Extract the (x, y) coordinate from the center of the cell holding the provided text.  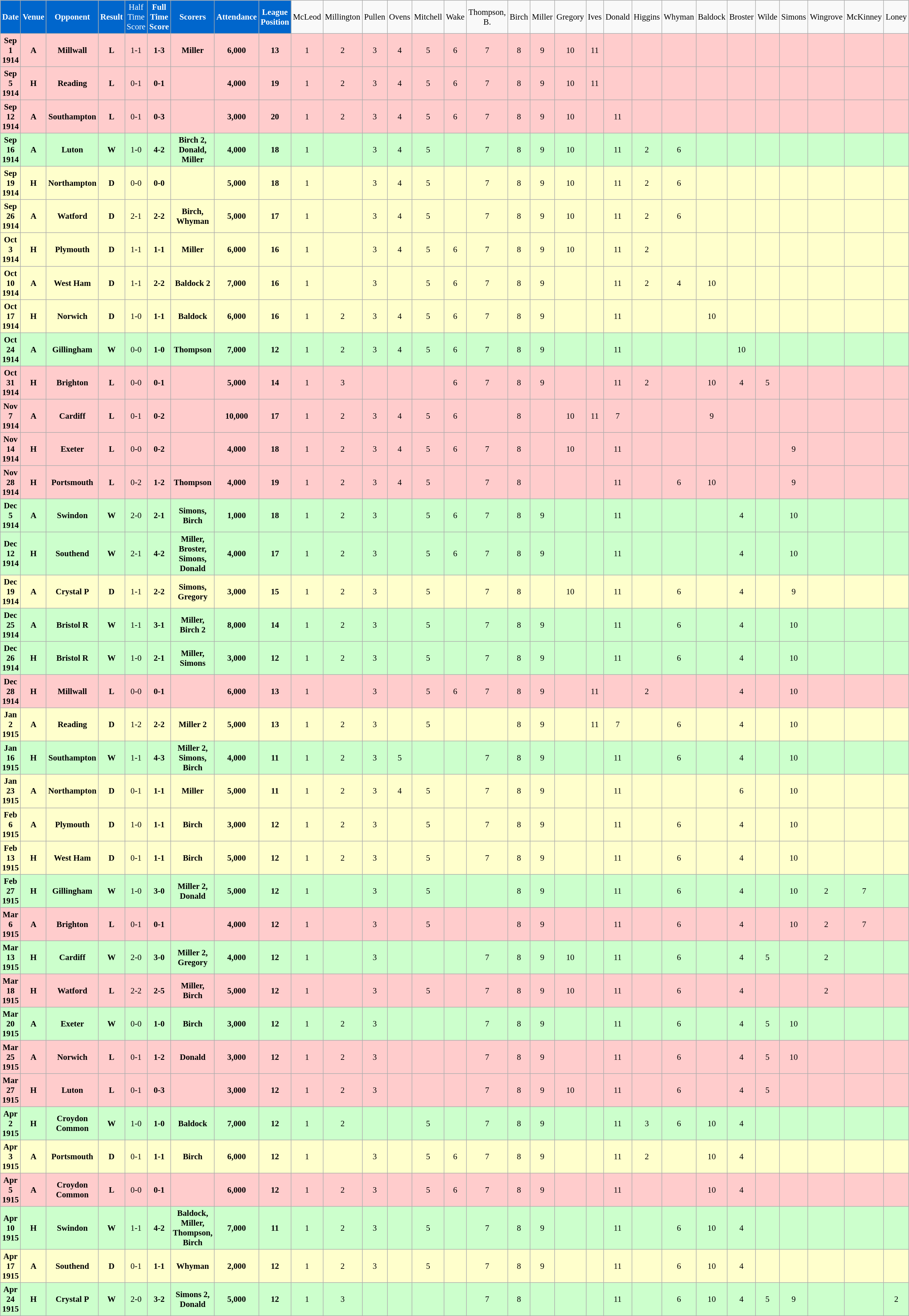
Ovens (399, 17)
Sep 12 1914 (11, 117)
Feb 6 1915 (11, 824)
League Position (275, 17)
Miller 2, Simons, Birch (193, 758)
3-1 (159, 625)
15 (275, 592)
Oct 24 1914 (11, 349)
Jan 23 1915 (11, 791)
Mar 20 1915 (11, 1024)
Nov 7 1914 (11, 416)
Gregory (571, 17)
Mar 13 1915 (11, 958)
Simons, Gregory (193, 592)
1-3 (159, 50)
Birch 2, Donald, Miller (193, 150)
McKinney (864, 17)
Baldock 2 (193, 283)
10,000 (237, 416)
Oct 3 1914 (11, 250)
Full Time Score (159, 17)
Loney (896, 17)
Mar 27 1915 (11, 1090)
Broster (742, 17)
Millington (343, 17)
Wake (455, 17)
Jan 2 1915 (11, 725)
Sep 19 1914 (11, 183)
Miller, Broster, Simons, Donald (193, 554)
Oct 31 1914 (11, 382)
Pullen (375, 17)
Wingrove (826, 17)
Thompson, B. (487, 17)
Dec 12 1914 (11, 554)
Crystal P (72, 592)
Apr 2 1915 (11, 1124)
Date (11, 17)
Baldock, Miller, Thompson, Birch (193, 1228)
Oct 10 1914 (11, 283)
Birch, Whyman (193, 216)
McLeod (307, 17)
Miller, Birch 2 (193, 625)
2-5 (159, 991)
Nov 14 1914 (11, 449)
Sep 1 1914 (11, 50)
Higgins (647, 17)
1,000 (237, 516)
Sep 5 1914 (11, 83)
Mar 25 1915 (11, 1057)
Jan 16 1915 (11, 758)
Dec 28 1914 (11, 692)
Miller, Birch (193, 991)
4-3 (159, 758)
Mitchell (428, 17)
Wilde (767, 17)
Mar 6 1915 (11, 924)
Dec 25 1914 (11, 625)
Attendance (237, 17)
Feb 13 1915 (11, 858)
Apr 10 1915 (11, 1228)
Sep 16 1914 (11, 150)
Miller 2, Donald (193, 891)
2,000 (237, 1266)
Scorers (193, 17)
Miller, Simons (193, 658)
Dec 26 1914 (11, 658)
Simons (794, 17)
Simons, Birch (193, 516)
Miller 2, Gregory (193, 958)
Result (112, 17)
20 (275, 117)
Feb 27 1915 (11, 891)
Ives (595, 17)
Apr 17 1915 (11, 1266)
Miller 2 (193, 725)
Sep 26 1914 (11, 216)
Apr 5 1915 (11, 1190)
8,000 (237, 625)
Half Time Score (136, 17)
Oct 17 1914 (11, 316)
Apr 3 1915 (11, 1157)
Nov 28 1914 (11, 482)
Venue (33, 17)
Mar 18 1915 (11, 991)
Dec 5 1914 (11, 516)
Dec 19 1914 (11, 592)
Opponent (72, 17)
